For the text-containing cell, return its midpoint in [X, Y] coordinate format. 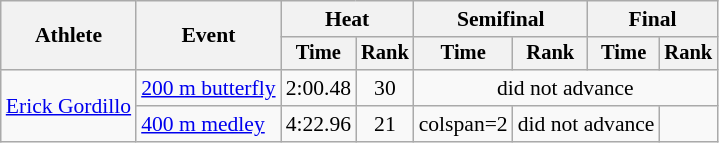
30 [385, 88]
Athlete [68, 36]
21 [385, 124]
Erick Gordillo [68, 106]
Event [208, 36]
Heat [348, 19]
colspan=2 [464, 124]
200 m butterfly [208, 88]
2:00.48 [318, 88]
Semifinal [501, 19]
4:22.96 [318, 124]
400 m medley [208, 124]
Final [652, 19]
